Identify which cell holds the provided text, then report its (X, Y) central coordinate. 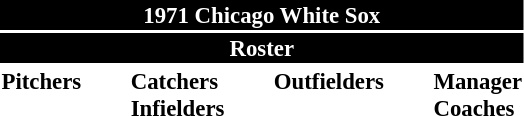
Roster (262, 48)
1971 Chicago White Sox (262, 15)
